Pinpoint the cell where the given text exists, returning its (X, Y) midpoint coordinate. 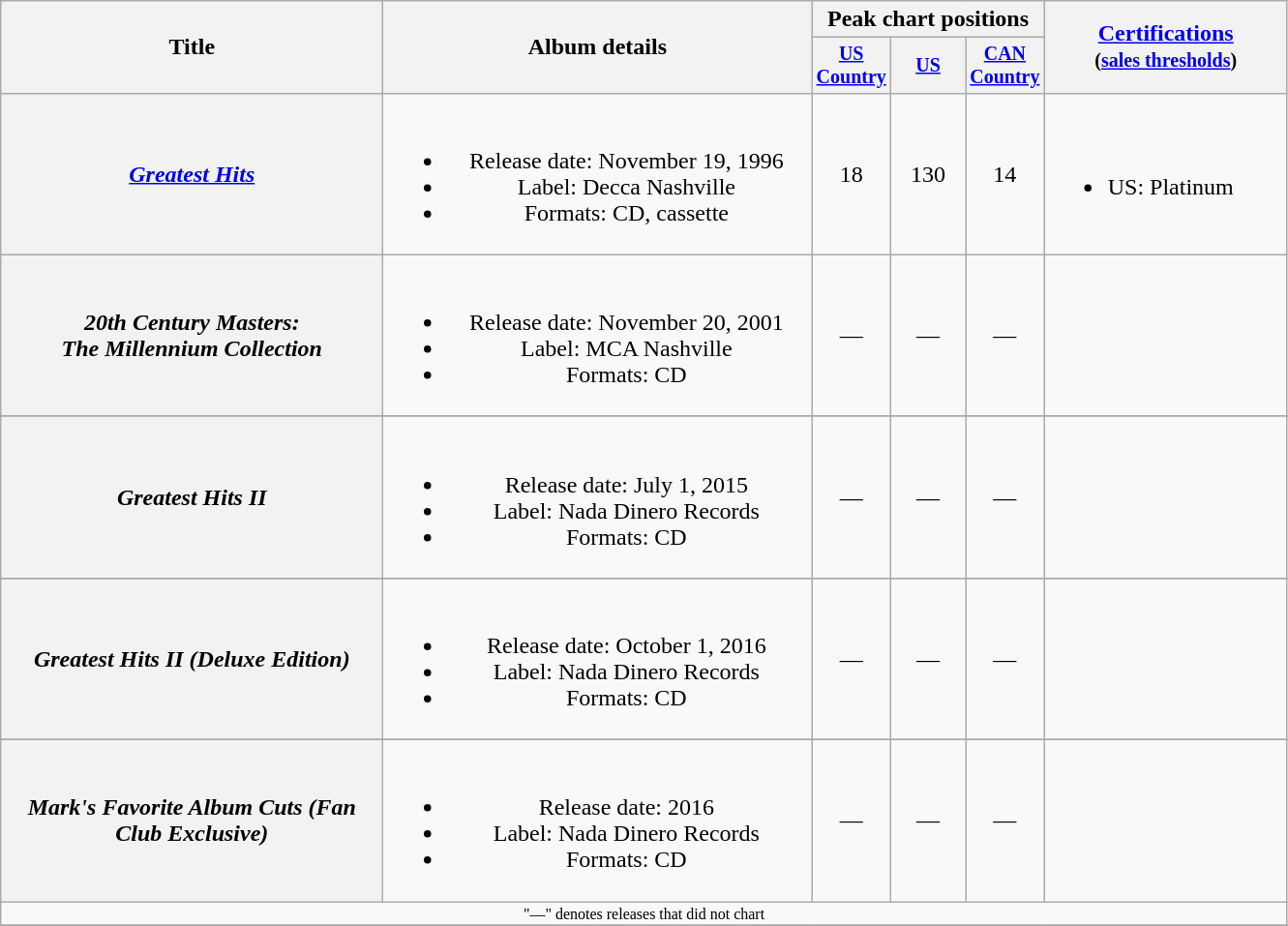
Title (192, 47)
Greatest Hits II (192, 497)
US: Platinum (1165, 174)
Release date: October 1, 2016Label: Nada Dinero RecordsFormats: CD (598, 658)
130 (929, 174)
"—" denotes releases that did not chart (644, 913)
US Country (852, 66)
Certifications(sales thresholds) (1165, 47)
Release date: 2016Label: Nada Dinero RecordsFormats: CD (598, 821)
Greatest Hits (192, 174)
Mark's Favorite Album Cuts (Fan Club Exclusive) (192, 821)
20th Century Masters:The Millennium Collection (192, 335)
CAN Country (1005, 66)
14 (1005, 174)
18 (852, 174)
US (929, 66)
Release date: July 1, 2015Label: Nada Dinero RecordsFormats: CD (598, 497)
Greatest Hits II (Deluxe Edition) (192, 658)
Album details (598, 47)
Release date: November 20, 2001Label: MCA NashvilleFormats: CD (598, 335)
Peak chart positions (928, 19)
Release date: November 19, 1996Label: Decca NashvilleFormats: CD, cassette (598, 174)
